Provide the [X, Y] coordinate of the cell's center where the given text is located.  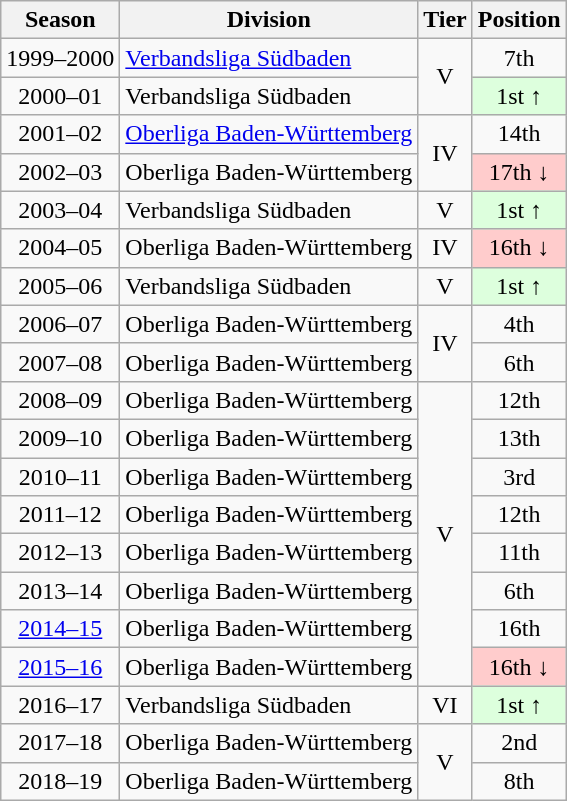
2015–16 [60, 667]
2002–03 [60, 172]
17th ↓ [519, 172]
1999–2000 [60, 58]
2011–12 [60, 515]
2006–07 [60, 324]
2nd [519, 743]
13th [519, 438]
2005–06 [60, 286]
2001–02 [60, 134]
2007–08 [60, 362]
2010–11 [60, 477]
Tier [446, 20]
2016–17 [60, 705]
2012–13 [60, 553]
14th [519, 134]
2014–15 [60, 629]
Division [269, 20]
2013–14 [60, 591]
2018–19 [60, 781]
2000–01 [60, 96]
2004–05 [60, 248]
Position [519, 20]
2017–18 [60, 743]
7th [519, 58]
Season [60, 20]
2003–04 [60, 210]
2008–09 [60, 400]
4th [519, 324]
8th [519, 781]
VI [446, 705]
2009–10 [60, 438]
11th [519, 553]
3rd [519, 477]
16th [519, 629]
